Search for the cell housing the specified text and yield its (X, Y) center coordinate. 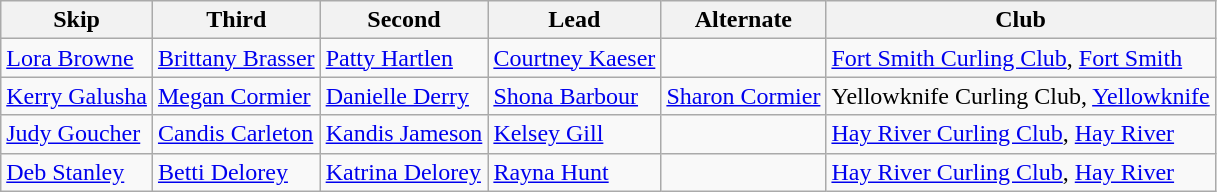
Fort Smith Curling Club, Fort Smith (1020, 58)
Judy Goucher (77, 134)
Kandis Jameson (404, 134)
Deb Stanley (77, 172)
Second (404, 20)
Sharon Cormier (744, 96)
Club (1020, 20)
Third (236, 20)
Lead (574, 20)
Betti Delorey (236, 172)
Skip (77, 20)
Shona Barbour (574, 96)
Yellowknife Curling Club, Yellowknife (1020, 96)
Courtney Kaeser (574, 58)
Danielle Derry (404, 96)
Patty Hartlen (404, 58)
Katrina Delorey (404, 172)
Rayna Hunt (574, 172)
Megan Cormier (236, 96)
Alternate (744, 20)
Lora Browne (77, 58)
Brittany Brasser (236, 58)
Kelsey Gill (574, 134)
Candis Carleton (236, 134)
Kerry Galusha (77, 96)
